Pinpoint the cell where the given text exists, returning its (X, Y) midpoint coordinate. 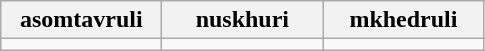
asomtavruli (82, 20)
nuskhuri (242, 20)
mkhedruli (404, 20)
